Provide the [X, Y] coordinate of the cell's center where the given text is located.  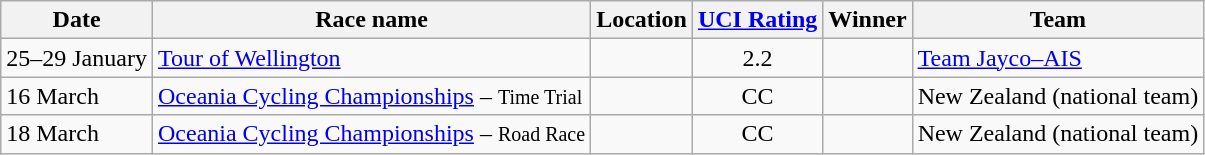
18 March [77, 134]
Tour of Wellington [371, 58]
Winner [868, 20]
UCI Rating [757, 20]
Oceania Cycling Championships – Time Trial [371, 96]
Team Jayco–AIS [1058, 58]
Location [642, 20]
Date [77, 20]
2.2 [757, 58]
16 March [77, 96]
25–29 January [77, 58]
Race name [371, 20]
Team [1058, 20]
Oceania Cycling Championships – Road Race [371, 134]
